Identify which cell holds the provided text, then report its [X, Y] central coordinate. 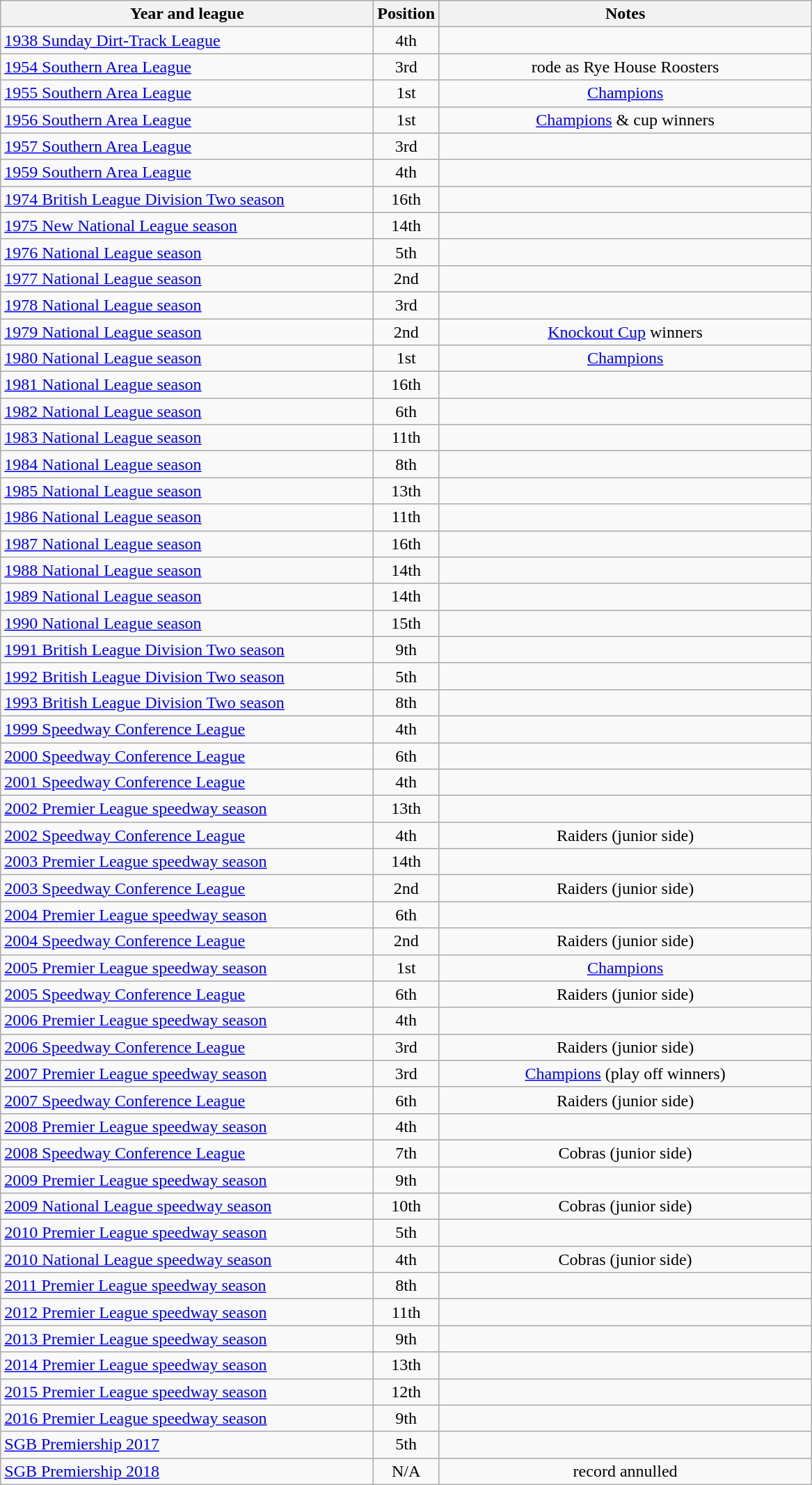
1959 Southern Area League [187, 173]
1978 National League season [187, 305]
1956 Southern Area League [187, 120]
2002 Speedway Conference League [187, 835]
2008 Premier League speedway season [187, 1126]
10th [406, 1207]
1955 Southern Area League [187, 93]
1957 Southern Area League [187, 146]
2000 Speedway Conference League [187, 755]
rode as Rye House Roosters [626, 67]
1974 British League Division Two season [187, 199]
2012 Premier League speedway season [187, 1312]
2013 Premier League speedway season [187, 1339]
1981 National League season [187, 385]
7th [406, 1153]
Champions & cup winners [626, 120]
2011 Premier League speedway season [187, 1286]
2007 Speedway Conference League [187, 1100]
2014 Premier League speedway season [187, 1365]
1989 National League season [187, 597]
2009 National League speedway season [187, 1207]
2006 Speedway Conference League [187, 1047]
1990 National League season [187, 623]
1992 British League Division Two season [187, 676]
1977 National League season [187, 278]
N/A [406, 1471]
2007 Premier League speedway season [187, 1074]
12th [406, 1392]
1982 National League season [187, 411]
1938 Sunday Dirt-Track League [187, 40]
SGB Premiership 2017 [187, 1445]
Notes [626, 14]
2004 Premier League speedway season [187, 915]
Position [406, 14]
2016 Premier League speedway season [187, 1418]
1984 National League season [187, 464]
2006 Premier League speedway season [187, 1021]
1983 National League season [187, 438]
2003 Speedway Conference League [187, 888]
2015 Premier League speedway season [187, 1392]
2008 Speedway Conference League [187, 1153]
1986 National League season [187, 517]
2009 Premier League speedway season [187, 1180]
1954 Southern Area League [187, 67]
2005 Speedway Conference League [187, 994]
1985 National League season [187, 491]
Year and league [187, 14]
1975 New National League season [187, 226]
2010 Premier League speedway season [187, 1233]
Knockout Cup winners [626, 332]
2001 Speedway Conference League [187, 783]
record annulled [626, 1471]
1993 British League Division Two season [187, 702]
2005 Premier League speedway season [187, 968]
SGB Premiership 2018 [187, 1471]
1999 Speedway Conference League [187, 729]
1979 National League season [187, 332]
15th [406, 623]
1988 National League season [187, 570]
1980 National League season [187, 359]
2004 Speedway Conference League [187, 941]
1991 British League Division Two season [187, 650]
Champions (play off winners) [626, 1074]
1987 National League season [187, 544]
1976 National League season [187, 252]
2002 Premier League speedway season [187, 809]
2010 National League speedway season [187, 1259]
2003 Premier League speedway season [187, 862]
